From the cell containing the given text, extract its center point as (X, Y) coordinate. 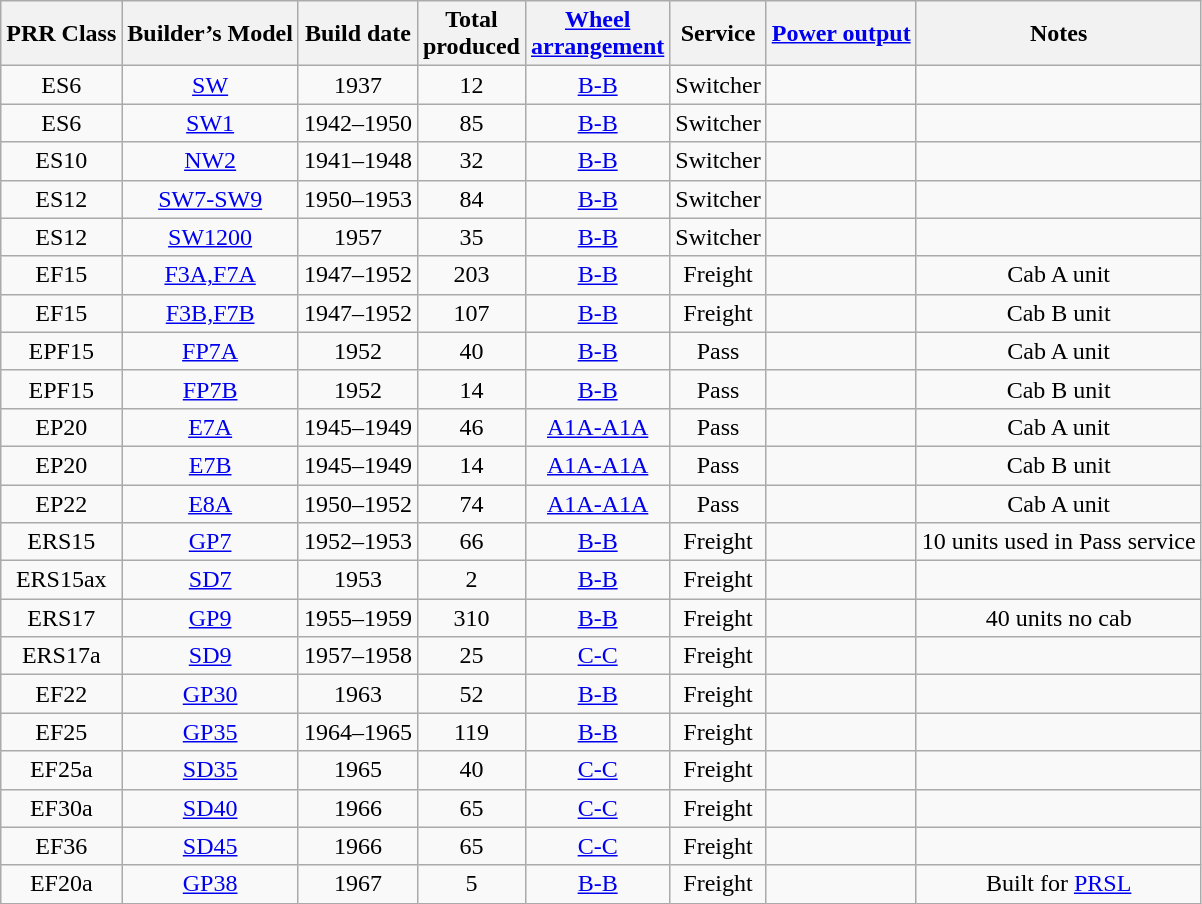
74 (471, 503)
SW1 (210, 123)
NW2 (210, 161)
FP7A (210, 351)
ERS17 (62, 618)
35 (471, 237)
EP22 (62, 503)
Service (718, 34)
EF25a (62, 770)
107 (471, 313)
SW1200 (210, 237)
Power output (841, 34)
10 units used in Pass service (1058, 542)
46 (471, 427)
52 (471, 694)
SD7 (210, 580)
1950–1953 (358, 199)
EF30a (62, 808)
Built for PRSL (1058, 884)
ERS15ax (62, 580)
EF25 (62, 732)
PRR Class (62, 34)
Build date (358, 34)
E7A (210, 427)
E8A (210, 503)
25 (471, 656)
Builder’s Model (210, 34)
12 (471, 85)
F3A,F7A (210, 275)
2 (471, 580)
1953 (358, 580)
EF20a (62, 884)
EF36 (62, 846)
ERS15 (62, 542)
Totalproduced (471, 34)
E7B (210, 465)
SD45 (210, 846)
GP35 (210, 732)
GP9 (210, 618)
ERS17a (62, 656)
1937 (358, 85)
SW7-SW9 (210, 199)
F3B,F7B (210, 313)
1952–1953 (358, 542)
1957–1958 (358, 656)
SW (210, 85)
GP30 (210, 694)
85 (471, 123)
FP7B (210, 389)
SD35 (210, 770)
GP7 (210, 542)
119 (471, 732)
66 (471, 542)
1963 (358, 694)
203 (471, 275)
ES10 (62, 161)
SD9 (210, 656)
SD40 (210, 808)
84 (471, 199)
Notes (1058, 34)
40 units no cab (1058, 618)
1964–1965 (358, 732)
1942–1950 (358, 123)
Wheelarrangement (597, 34)
1967 (358, 884)
1965 (358, 770)
GP38 (210, 884)
1955–1959 (358, 618)
1950–1952 (358, 503)
310 (471, 618)
1957 (358, 237)
5 (471, 884)
1941–1948 (358, 161)
32 (471, 161)
EF22 (62, 694)
